Return the (X, Y) coordinate for the center point of the cell that contains the specified text.  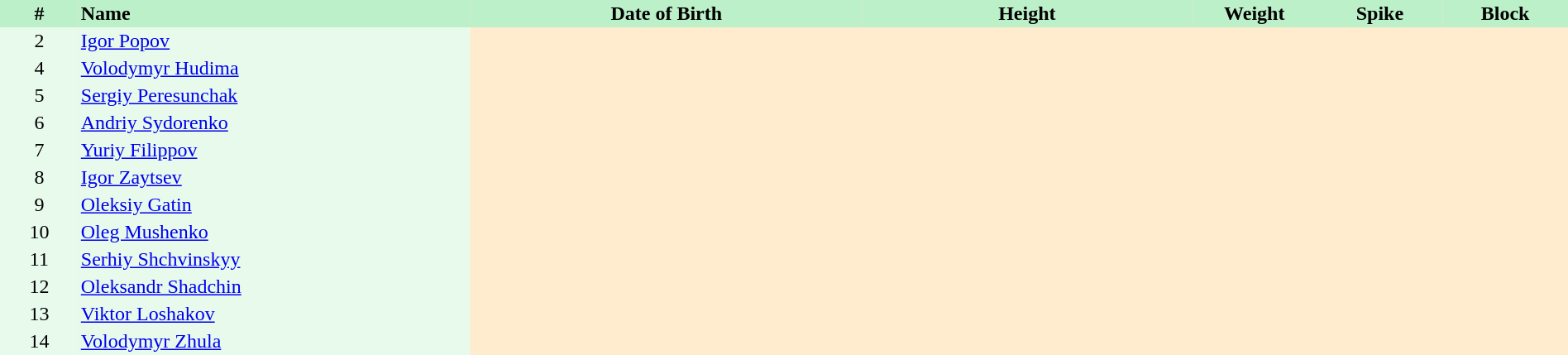
12 (40, 286)
2 (40, 41)
Volodymyr Hudima (275, 68)
Oleksandr Shadchin (275, 286)
Spike (1380, 13)
Igor Zaytsev (275, 177)
5 (40, 96)
6 (40, 122)
Block (1505, 13)
Oleksiy Gatin (275, 205)
Yuriy Filippov (275, 151)
Serhiy Shchvinskyy (275, 260)
9 (40, 205)
Viktor Loshakov (275, 314)
13 (40, 314)
14 (40, 341)
# (40, 13)
Date of Birth (667, 13)
8 (40, 177)
Weight (1255, 13)
Name (275, 13)
10 (40, 232)
7 (40, 151)
Sergiy Peresunchak (275, 96)
4 (40, 68)
Volodymyr Zhula (275, 341)
11 (40, 260)
Oleg Mushenko (275, 232)
Height (1027, 13)
Andriy Sydorenko (275, 122)
Igor Popov (275, 41)
